Capture the cell that displays the provided text and extract its [x, y] central coordinate. 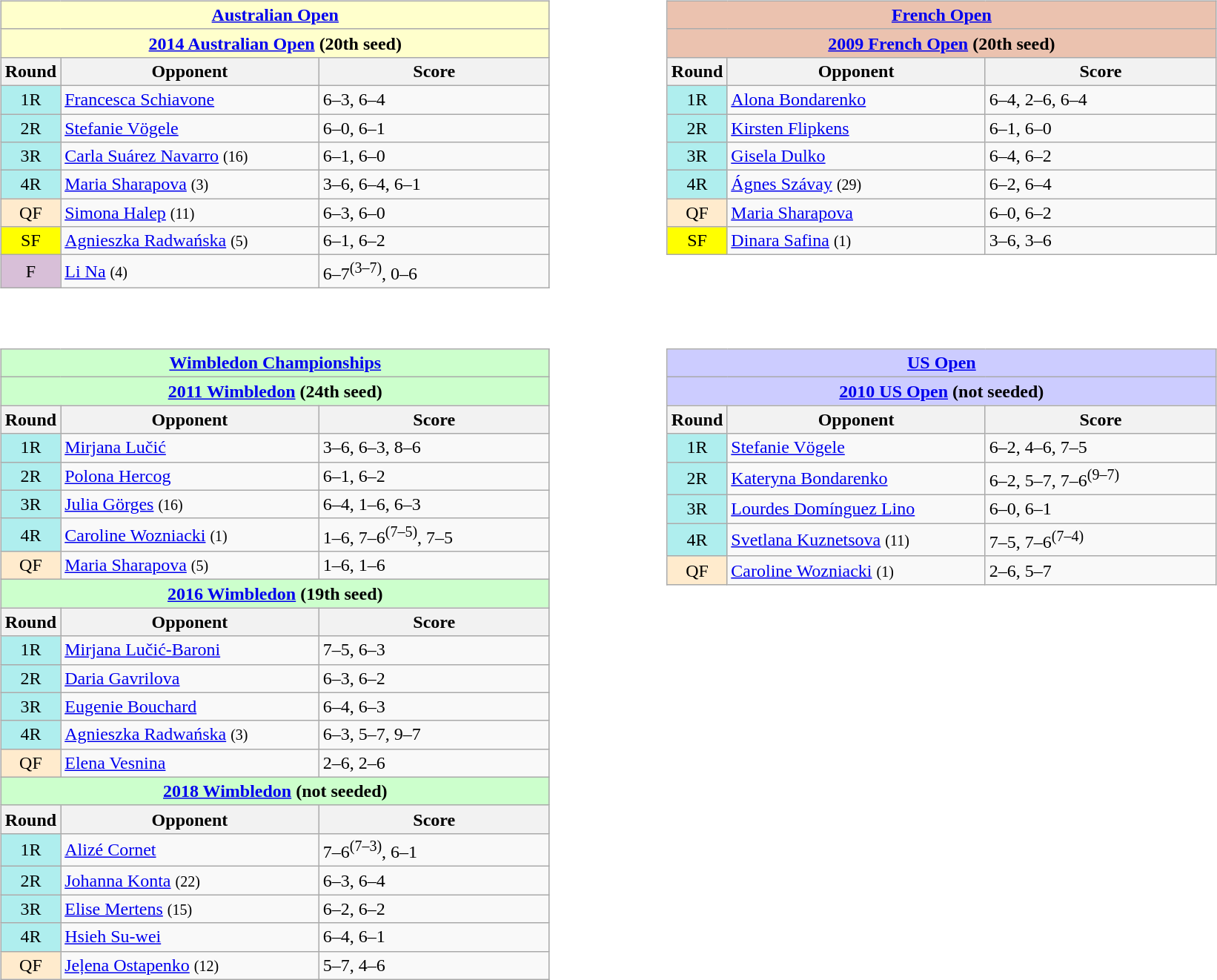
US Open [941, 363]
2009 French Open (20th seed) [941, 43]
6–0, 6–2 [1100, 213]
Mirjana Lučić-Baroni [190, 650]
6–2, 6–2 [434, 909]
Alizé Cornet [190, 850]
3–6, 3–6 [1100, 241]
Gisela Dulko [857, 156]
6–2, 5–7, 7–6(9–7) [1100, 479]
2018 Wimbledon (not seeded) [275, 791]
2014 Australian Open (20th seed) [275, 43]
Maria Sharapova [857, 213]
F [30, 271]
6–4, 1–6, 6–3 [434, 504]
Lourdes Domínguez Lino [857, 509]
Svetlana Kuznetsova (11) [857, 540]
Kateryna Bondarenko [857, 479]
Elena Vesnina [190, 763]
Carla Suárez Navarro (16) [190, 156]
Li Na (4) [190, 271]
6–2, 4–6, 7–5 [1100, 448]
Julia Görges (16) [190, 504]
6–3, 6–0 [434, 213]
6–7(3–7), 0–6 [434, 271]
1–6, 7–6(7–5), 7–5 [434, 535]
2–6, 2–6 [434, 763]
Elise Mertens (15) [190, 909]
Australian Open [275, 15]
2016 Wimbledon (19th seed) [275, 594]
6–4, 6–3 [434, 706]
Dinara Safina (1) [857, 241]
Wimbledon Championships [275, 363]
Alona Bondarenko [857, 99]
Hsieh Su-wei [190, 937]
Simona Halep (11) [190, 213]
3–6, 6–4, 6–1 [434, 185]
6–3, 5–7, 9–7 [434, 735]
Maria Sharapova (3) [190, 185]
Ágnes Szávay (29) [857, 185]
6–2, 6–4 [1100, 185]
Agnieszka Radwańska (5) [190, 241]
Daria Gavrilova [190, 678]
6–4, 6–1 [434, 937]
2–6, 5–7 [1100, 570]
French Open [941, 15]
Agnieszka Radwańska (3) [190, 735]
6–4, 6–2 [1100, 156]
Johanna Konta (22) [190, 881]
Francesca Schiavone [190, 99]
Jeļena Ostapenko (12) [190, 965]
2010 US Open (not seeded) [941, 391]
2011 Wimbledon (24th seed) [275, 391]
7–5, 7–6(7–4) [1100, 540]
5–7, 4–6 [434, 965]
7–6(7–3), 6–1 [434, 850]
Maria Sharapova (5) [190, 566]
Polona Hercog [190, 476]
3–6, 6–3, 8–6 [434, 448]
Mirjana Lučić [190, 448]
Kirsten Flipkens [857, 128]
7–5, 6–3 [434, 650]
6–4, 2–6, 6–4 [1100, 99]
6–3, 6–2 [434, 678]
Eugenie Bouchard [190, 706]
1–6, 1–6 [434, 566]
